For the text-containing cell, return its midpoint in (x, y) coordinate format. 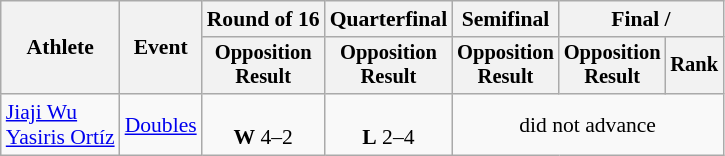
did not advance (588, 124)
Final / (641, 19)
Quarterfinal (389, 19)
Rank (694, 66)
Event (161, 48)
W 4–2 (264, 124)
Round of 16 (264, 19)
Semifinal (506, 19)
L 2–4 (389, 124)
Jiaji WuYasiris Ortíz (60, 124)
Athlete (60, 48)
Doubles (161, 124)
